Find where the given text appears and provide that cell's center as (x, y) coordinate. 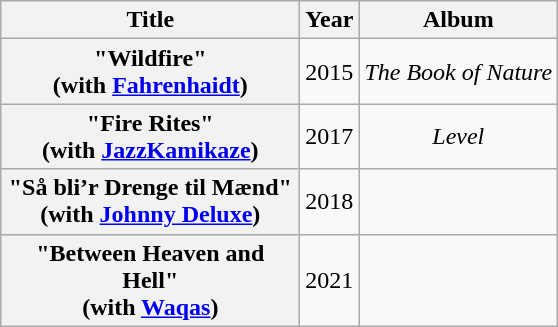
2021 (330, 280)
Year (330, 20)
The Book of Nature (458, 72)
"Så bli’r Drenge til Mænd"(with Johnny Deluxe) (150, 202)
2018 (330, 202)
Level (458, 136)
Album (458, 20)
Title (150, 20)
"Between Heaven and Hell"(with Waqas) (150, 280)
"Wildfire"(with Fahrenhaidt) (150, 72)
"Fire Rites"(with JazzKamikaze) (150, 136)
2015 (330, 72)
2017 (330, 136)
